Detect which cell encompasses the target text, then output its [x, y] center coordinate. 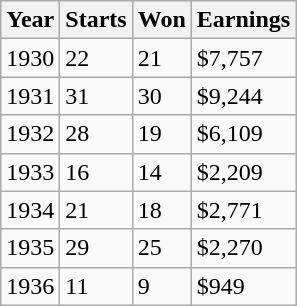
16 [96, 172]
29 [96, 248]
18 [162, 210]
28 [96, 134]
$949 [243, 286]
$7,757 [243, 58]
1931 [30, 96]
Won [162, 20]
Starts [96, 20]
$9,244 [243, 96]
$2,209 [243, 172]
25 [162, 248]
31 [96, 96]
1934 [30, 210]
$6,109 [243, 134]
1930 [30, 58]
14 [162, 172]
Year [30, 20]
1932 [30, 134]
Earnings [243, 20]
30 [162, 96]
22 [96, 58]
1933 [30, 172]
11 [96, 286]
1935 [30, 248]
1936 [30, 286]
$2,771 [243, 210]
19 [162, 134]
9 [162, 286]
$2,270 [243, 248]
